Return (X, Y) of the center of cell containing provided text 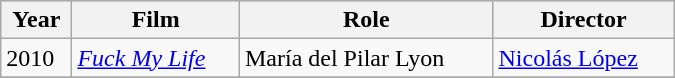
Year (36, 20)
Director (584, 20)
Film (156, 20)
Fuck My Life (156, 58)
2010 (36, 58)
Nicolás López (584, 58)
María del Pilar Lyon (366, 58)
Role (366, 20)
